For the text-containing cell, return its midpoint in (X, Y) coordinate format. 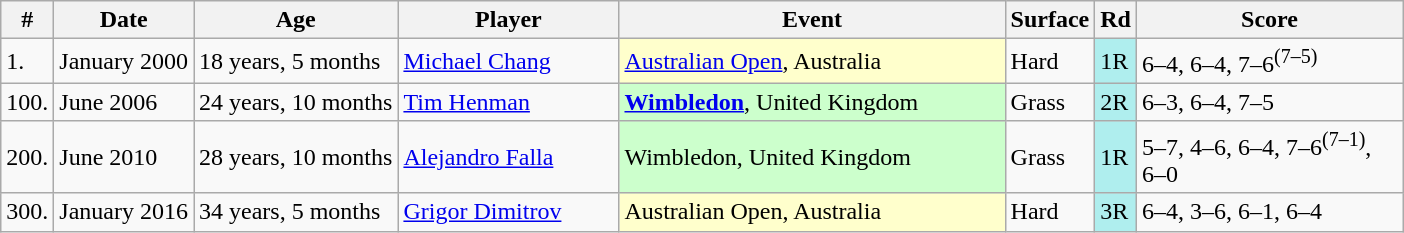
6–4, 6–4, 7–6(7–5) (1269, 62)
2R (1116, 102)
3R (1116, 212)
Michael Chang (508, 62)
Grigor Dimitrov (508, 212)
June 2010 (124, 157)
200. (28, 157)
June 2006 (124, 102)
January 2000 (124, 62)
34 years, 5 months (296, 212)
Player (508, 20)
1. (28, 62)
Rd (1116, 20)
# (28, 20)
Tim Henman (508, 102)
6–4, 3–6, 6–1, 6–4 (1269, 212)
6–3, 6–4, 7–5 (1269, 102)
Surface (1050, 20)
Age (296, 20)
24 years, 10 months (296, 102)
28 years, 10 months (296, 157)
5–7, 4–6, 6–4, 7–6(7–1), 6–0 (1269, 157)
18 years, 5 months (296, 62)
300. (28, 212)
January 2016 (124, 212)
100. (28, 102)
Event (812, 20)
Alejandro Falla (508, 157)
Date (124, 20)
Score (1269, 20)
